From the cell containing the given text, extract its center point as (x, y) coordinate. 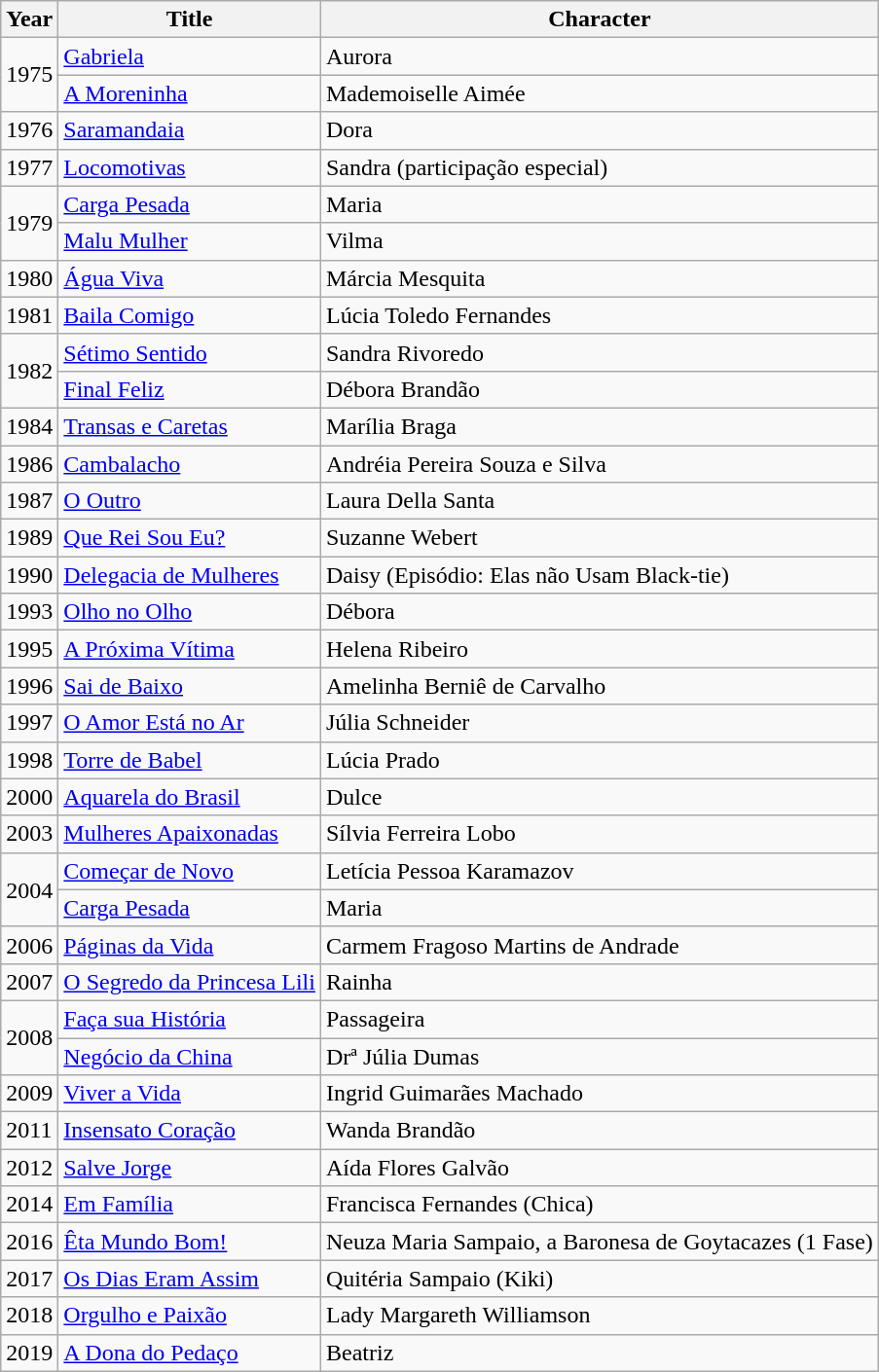
Água Viva (190, 278)
1997 (29, 723)
Rainha (600, 982)
Beatriz (600, 1353)
Lady Margareth Williamson (600, 1316)
Sandra (participação especial) (600, 167)
2019 (29, 1353)
1981 (29, 315)
Malu Mulher (190, 241)
Começar de Novo (190, 871)
1998 (29, 760)
Baila Comigo (190, 315)
Dora (600, 130)
Torre de Babel (190, 760)
Insensato Coração (190, 1131)
Os Dias Eram Assim (190, 1279)
Carmem Fragoso Martins de Andrade (600, 945)
Dulce (600, 797)
Final Feliz (190, 389)
Que Rei Sou Eu? (190, 538)
Transas e Caretas (190, 426)
Locomotivas (190, 167)
Wanda Brandão (600, 1131)
1976 (29, 130)
1993 (29, 612)
2009 (29, 1094)
O Amor Está no Ar (190, 723)
Cambalacho (190, 464)
1987 (29, 501)
2014 (29, 1205)
Aquarela do Brasil (190, 797)
2000 (29, 797)
Suzanne Webert (600, 538)
2017 (29, 1279)
Passageira (600, 1019)
Faça sua História (190, 1019)
Mulheres Apaixonadas (190, 834)
Francisca Fernandes (Chica) (600, 1205)
Em Família (190, 1205)
Saramandaia (190, 130)
2008 (29, 1037)
Mademoiselle Aimée (600, 93)
Laura Della Santa (600, 501)
Olho no Olho (190, 612)
Páginas da Vida (190, 945)
1982 (29, 371)
Débora (600, 612)
Débora Brandão (600, 389)
O Outro (190, 501)
Sílvia Ferreira Lobo (600, 834)
1995 (29, 649)
A Dona do Pedaço (190, 1353)
A Moreninha (190, 93)
Gabriela (190, 56)
Lúcia Toledo Fernandes (600, 315)
2007 (29, 982)
Orgulho e Paixão (190, 1316)
Amelinha Berniê de Carvalho (600, 686)
Sétimo Sentido (190, 352)
Andréia Pereira Souza e Silva (600, 464)
1979 (29, 223)
Daisy (Episódio: Elas não Usam Black-tie) (600, 575)
1975 (29, 75)
Title (190, 19)
Aída Flores Galvão (600, 1168)
Drª Júlia Dumas (600, 1056)
2012 (29, 1168)
Letícia Pessoa Karamazov (600, 871)
2006 (29, 945)
2018 (29, 1316)
Neuza Maria Sampaio, a Baronesa de Goytacazes (1 Fase) (600, 1242)
Marília Braga (600, 426)
Vilma (600, 241)
1980 (29, 278)
2003 (29, 834)
2016 (29, 1242)
Ingrid Guimarães Machado (600, 1094)
Sandra Rivoredo (600, 352)
Lúcia Prado (600, 760)
1996 (29, 686)
1977 (29, 167)
2004 (29, 889)
Êta Mundo Bom! (190, 1242)
A Próxima Vítima (190, 649)
1989 (29, 538)
1990 (29, 575)
Year (29, 19)
Negócio da China (190, 1056)
Viver a Vida (190, 1094)
Aurora (600, 56)
Delegacia de Mulheres (190, 575)
2011 (29, 1131)
Quitéria Sampaio (Kiki) (600, 1279)
1984 (29, 426)
Salve Jorge (190, 1168)
Sai de Baixo (190, 686)
O Segredo da Princesa Lili (190, 982)
Helena Ribeiro (600, 649)
Júlia Schneider (600, 723)
Character (600, 19)
Márcia Mesquita (600, 278)
1986 (29, 464)
